Search for the cell housing the specified text and yield its (x, y) center coordinate. 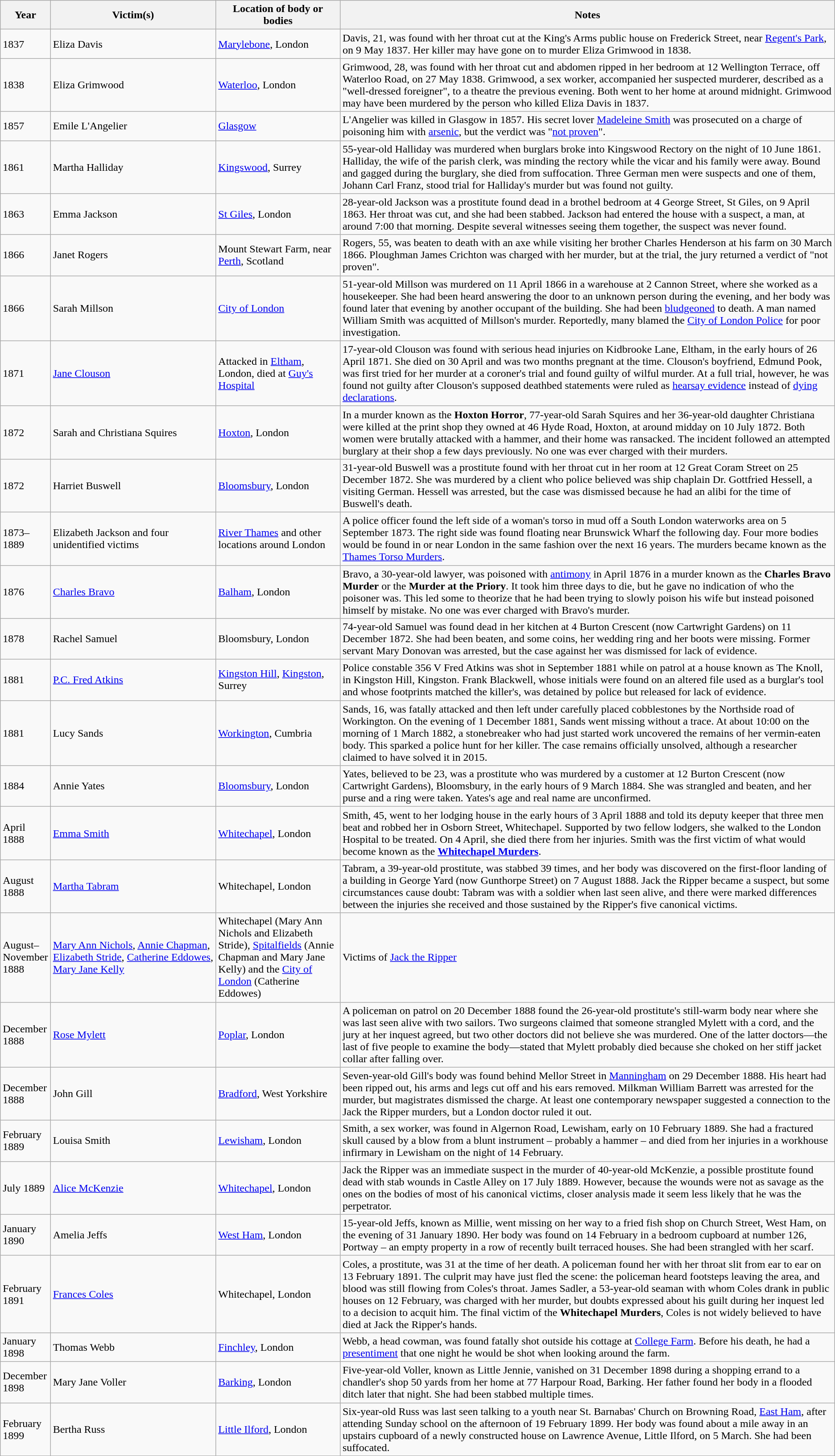
Emile L'Angelier (133, 126)
West Ham, London (278, 1235)
Glasgow (278, 126)
Notes (587, 15)
Rachel Samuel (133, 639)
Martha Tabram (133, 887)
Victim(s) (133, 15)
April 1888 (25, 833)
Eliza Davis (133, 44)
City of London (278, 308)
Whitechapel (Mary Ann Nichols and Elizabeth Stride), Spitalfields (Annie Chapman and Mary Jane Kelly) and the City of London (Catherine Eddowes) (278, 957)
Little Ilford, London (278, 1430)
Marylebone, London (278, 44)
John Gill (133, 1093)
Elizabeth Jackson and four unidentified victims (133, 539)
December 1898 (25, 1382)
Sarah and Christiana Squires (133, 433)
Kingston Hill, Kingston, Surrey (278, 680)
Year (25, 15)
Poplar, London (278, 1035)
1837 (25, 44)
Bradford, West Yorkshire (278, 1093)
Lewisham, London (278, 1141)
Waterloo, London (278, 85)
Annie Yates (133, 786)
1861 (25, 167)
Harriet Buswell (133, 485)
Thomas Webb (133, 1347)
1876 (25, 592)
Emma Jackson (133, 214)
Finchley, London (278, 1347)
Louisa Smith (133, 1141)
1884 (25, 786)
Location of body or bodies (278, 15)
Mary Ann Nichols, Annie Chapman, Elizabeth Stride, Catherine Eddowes, Mary Jane Kelly (133, 957)
August–November 1888 (25, 957)
Charles Bravo (133, 592)
Amelia Jeffs (133, 1235)
Alice McKenzie (133, 1188)
Balham, London (278, 592)
Workington, Cumbria (278, 733)
Emma Smith (133, 833)
Hoxton, London (278, 433)
P.C. Fred Atkins (133, 680)
Martha Halliday (133, 167)
July 1889 (25, 1188)
February 1891 (25, 1294)
Jane Clouson (133, 373)
River Thames and other locations around London (278, 539)
St Giles, London (278, 214)
1857 (25, 126)
Janet Rogers (133, 255)
Mount Stewart Farm, near Perth, Scotland (278, 255)
Barking, London (278, 1382)
Eliza Grimwood (133, 85)
1878 (25, 639)
August 1888 (25, 887)
Mary Jane Voller (133, 1382)
Bertha Russ (133, 1430)
1838 (25, 85)
Lucy Sands (133, 733)
1871 (25, 373)
Frances Coles (133, 1294)
January 1898 (25, 1347)
1873–1889 (25, 539)
Victims of Jack the Ripper (587, 957)
February 1899 (25, 1430)
Attacked in Eltham, London, died at Guy's Hospital (278, 373)
January 1890 (25, 1235)
1863 (25, 214)
Kingswood, Surrey (278, 167)
Sarah Millson (133, 308)
February 1889 (25, 1141)
Rose Mylett (133, 1035)
